Scan for the cell matching the given text and deliver its [x, y] coordinate at center. 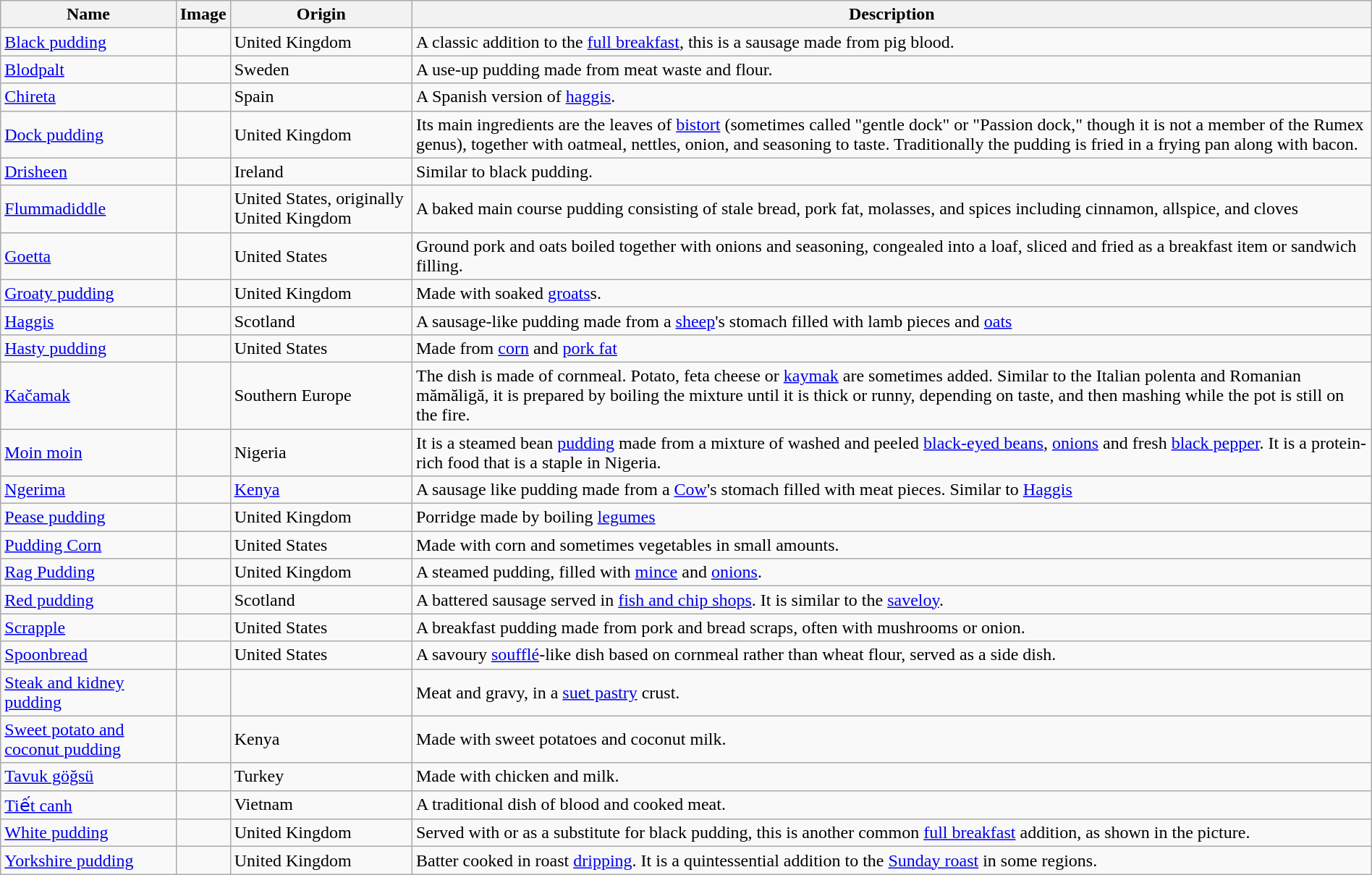
Ground pork and oats boiled together with onions and seasoning, congealed into a loaf, sliced and fried as a breakfast item or sandwich filling. [892, 256]
Goetta [88, 256]
Pudding Corn [88, 545]
Yorkshire pudding [88, 861]
Drisheen [88, 172]
Served with or as a substitute for black pudding, this is another common full breakfast addition, as shown in the picture. [892, 833]
Haggis [88, 321]
A steamed pudding, filled with mince and onions. [892, 572]
Pease pudding [88, 517]
Porridge made by boiling legumes [892, 517]
Blodpalt [88, 69]
Made with sweet potatoes and coconut milk. [892, 740]
Made with soaked groatss. [892, 293]
Steak and kidney pudding [88, 692]
Made with corn and sometimes vegetables in small amounts. [892, 545]
White pudding [88, 833]
A Spanish version of haggis. [892, 97]
Turkey [321, 777]
A breakfast pudding made from pork and bread scraps, often with mushrooms or onion. [892, 627]
Vietnam [321, 805]
Spoonbread [88, 655]
Rag Pudding [88, 572]
Red pudding [88, 600]
United States, originally United Kingdom [321, 208]
Dock pudding [88, 135]
Origin [321, 14]
Made with chicken and milk. [892, 777]
Meat and gravy, in a suet pastry crust. [892, 692]
A savoury soufflé-like dish based on cornmeal rather than wheat flour, served as a side dish. [892, 655]
Made from corn and pork fat [892, 348]
A classic addition to the full breakfast, this is a sausage made from pig blood. [892, 42]
Chireta [88, 97]
A use-up pudding made from meat waste and flour. [892, 69]
Description [892, 14]
A sausage-like pudding made from a sheep's stomach filled with lamb pieces and oats [892, 321]
A baked main course pudding consisting of stale bread, pork fat, molasses, and spices including cinnamon, allspice, and cloves [892, 208]
Ireland [321, 172]
Hasty pudding [88, 348]
Spain [321, 97]
Scrapple [88, 627]
Black pudding [88, 42]
Name [88, 14]
Tiết canh [88, 805]
A battered sausage served in fish and chip shops. It is similar to the saveloy. [892, 600]
Tavuk göğsü [88, 777]
Batter cooked in roast dripping. It is a quintessential addition to the Sunday roast in some regions. [892, 861]
Nigeria [321, 452]
Groaty pudding [88, 293]
Moin moin [88, 452]
Similar to black pudding. [892, 172]
Kačamak [88, 395]
A traditional dish of blood and cooked meat. [892, 805]
Flummadiddle [88, 208]
Ngerima [88, 490]
Sweden [321, 69]
Southern Europe [321, 395]
A sausage like pudding made from a Cow's stomach filled with meat pieces. Similar to Haggis [892, 490]
Image [203, 14]
Sweet potato and coconut pudding [88, 740]
